Extract the (x, y) coordinate from the center of the cell holding the provided text.  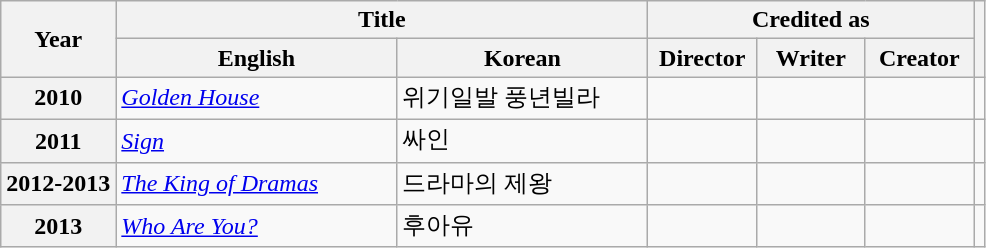
Who Are You? (256, 226)
English (256, 58)
위기일발 풍년빌라 (522, 98)
2013 (58, 226)
드라마의 제왕 (522, 184)
The King of Dramas (256, 184)
후아유 (522, 226)
Director (702, 58)
Writer (810, 58)
2011 (58, 140)
Title (382, 20)
Credited as (811, 20)
Year (58, 39)
싸인 (522, 140)
2012-2013 (58, 184)
2010 (58, 98)
Creator (920, 58)
Korean (522, 58)
Sign (256, 140)
Golden House (256, 98)
